Detect which cell encompasses the target text, then output its [X, Y] center coordinate. 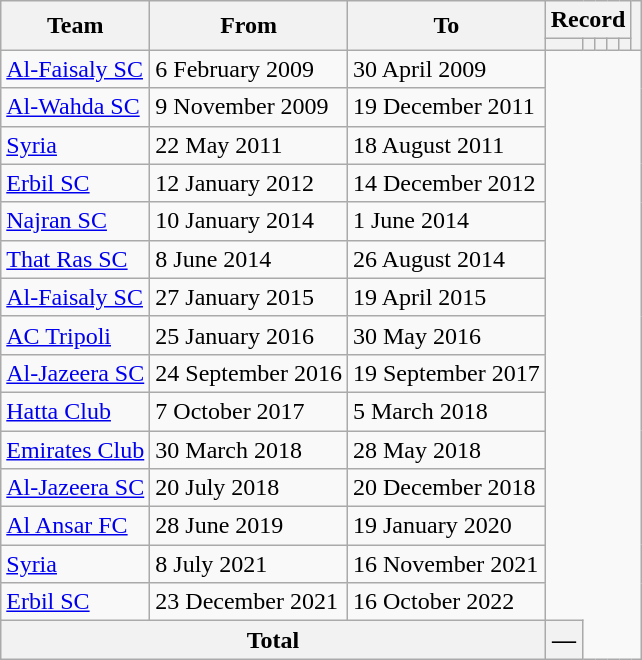
30 April 2009 [446, 69]
28 June 2019 [249, 526]
9 November 2009 [249, 107]
That Ras SC [76, 259]
Al-Wahda SC [76, 107]
Total [273, 640]
26 August 2014 [446, 259]
30 May 2016 [446, 335]
27 January 2015 [249, 297]
19 April 2015 [446, 297]
22 May 2011 [249, 145]
6 February 2009 [249, 69]
14 December 2012 [446, 183]
— [564, 640]
To [446, 26]
Hatta Club [76, 411]
1 June 2014 [446, 221]
8 June 2014 [249, 259]
24 September 2016 [249, 373]
AC Tripoli [76, 335]
30 March 2018 [249, 449]
19 January 2020 [446, 526]
From [249, 26]
18 August 2011 [446, 145]
7 October 2017 [249, 411]
20 July 2018 [249, 488]
5 March 2018 [446, 411]
20 December 2018 [446, 488]
Najran SC [76, 221]
Record [588, 20]
28 May 2018 [446, 449]
8 July 2021 [249, 564]
Al Ansar FC [76, 526]
19 December 2011 [446, 107]
Emirates Club [76, 449]
25 January 2016 [249, 335]
23 December 2021 [249, 602]
Team [76, 26]
12 January 2012 [249, 183]
16 October 2022 [446, 602]
10 January 2014 [249, 221]
19 September 2017 [446, 373]
16 November 2021 [446, 564]
